Locate the cell with the specified text and output its (x, y) center coordinate. 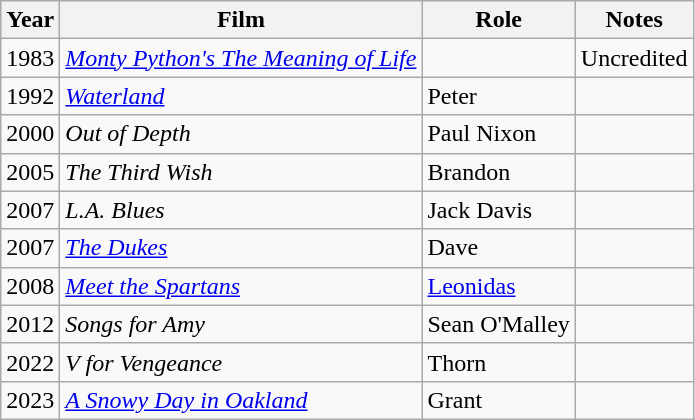
Monty Python's The Meaning of Life (241, 58)
Dave (498, 248)
Brandon (498, 172)
1983 (30, 58)
1992 (30, 96)
Year (30, 20)
Out of Depth (241, 134)
Songs for Amy (241, 324)
Peter (498, 96)
Film (241, 20)
2000 (30, 134)
Thorn (498, 362)
A Snowy Day in Oakland (241, 400)
The Dukes (241, 248)
Meet the Spartans (241, 286)
2012 (30, 324)
Sean O'Malley (498, 324)
Leonidas (498, 286)
The Third Wish (241, 172)
Jack Davis (498, 210)
2023 (30, 400)
Waterland (241, 96)
V for Vengeance (241, 362)
Notes (634, 20)
Grant (498, 400)
Role (498, 20)
2008 (30, 286)
Uncredited (634, 58)
L.A. Blues (241, 210)
Paul Nixon (498, 134)
2022 (30, 362)
2005 (30, 172)
